For the text-containing cell, return its midpoint in [x, y] coordinate format. 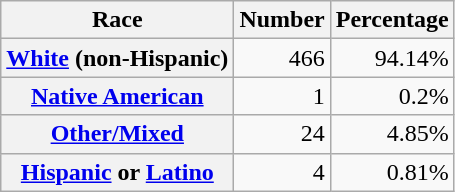
94.14% [392, 58]
Race [118, 20]
Percentage [392, 20]
24 [282, 134]
0.81% [392, 172]
Native American [118, 96]
0.2% [392, 96]
4.85% [392, 134]
White (non-Hispanic) [118, 58]
Hispanic or Latino [118, 172]
466 [282, 58]
Other/Mixed [118, 134]
1 [282, 96]
Number [282, 20]
4 [282, 172]
